Identify which cell holds the provided text, then report its (X, Y) central coordinate. 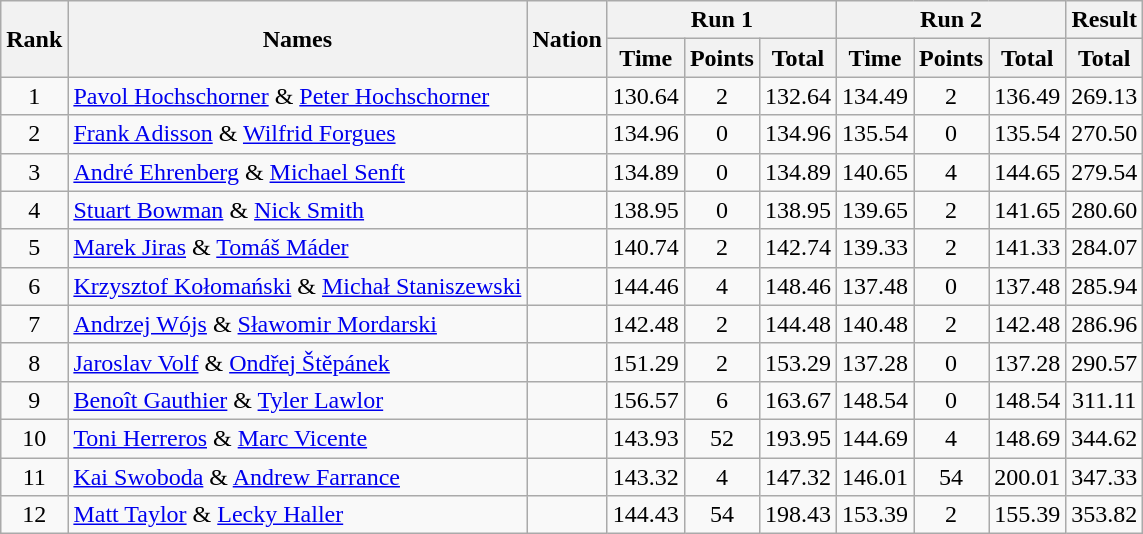
344.62 (1104, 438)
193.95 (798, 438)
139.65 (874, 210)
Benoît Gauthier & Tyler Lawlor (298, 400)
Run 1 (722, 20)
143.32 (646, 477)
Run 2 (950, 20)
Stuart Bowman & Nick Smith (298, 210)
Pavol Hochschorner & Peter Hochschorner (298, 96)
9 (34, 400)
Names (298, 39)
141.65 (1028, 210)
140.48 (874, 324)
136.49 (1028, 96)
Kai Swoboda & Andrew Farrance (298, 477)
285.94 (1104, 286)
7 (34, 324)
Nation (567, 39)
151.29 (646, 362)
148.69 (1028, 438)
144.46 (646, 286)
Marek Jiras & Tomáš Máder (298, 248)
290.57 (1104, 362)
141.33 (1028, 248)
163.67 (798, 400)
140.65 (874, 172)
153.39 (874, 515)
11 (34, 477)
Jaroslav Volf & Ondřej Štěpánek (298, 362)
132.64 (798, 96)
Rank (34, 39)
Matt Taylor & Lecky Haller (298, 515)
144.65 (1028, 172)
130.64 (646, 96)
134.49 (874, 96)
200.01 (1028, 477)
Andrzej Wójs & Sławomir Mordarski (298, 324)
286.96 (1104, 324)
279.54 (1104, 172)
52 (722, 438)
284.07 (1104, 248)
144.69 (874, 438)
153.29 (798, 362)
139.33 (874, 248)
142.74 (798, 248)
155.39 (1028, 515)
144.43 (646, 515)
269.13 (1104, 96)
280.60 (1104, 210)
1 (34, 96)
148.46 (798, 286)
347.33 (1104, 477)
146.01 (874, 477)
3 (34, 172)
12 (34, 515)
5 (34, 248)
André Ehrenberg & Michael Senft (298, 172)
8 (34, 362)
140.74 (646, 248)
Krzysztof Kołomański & Michał Staniszewski (298, 286)
Toni Herreros & Marc Vicente (298, 438)
Frank Adisson & Wilfrid Forgues (298, 134)
270.50 (1104, 134)
10 (34, 438)
311.11 (1104, 400)
353.82 (1104, 515)
Result (1104, 20)
144.48 (798, 324)
147.32 (798, 477)
143.93 (646, 438)
198.43 (798, 515)
156.57 (646, 400)
